Output the [x, y] coordinate of the center of the cell containing the given text.  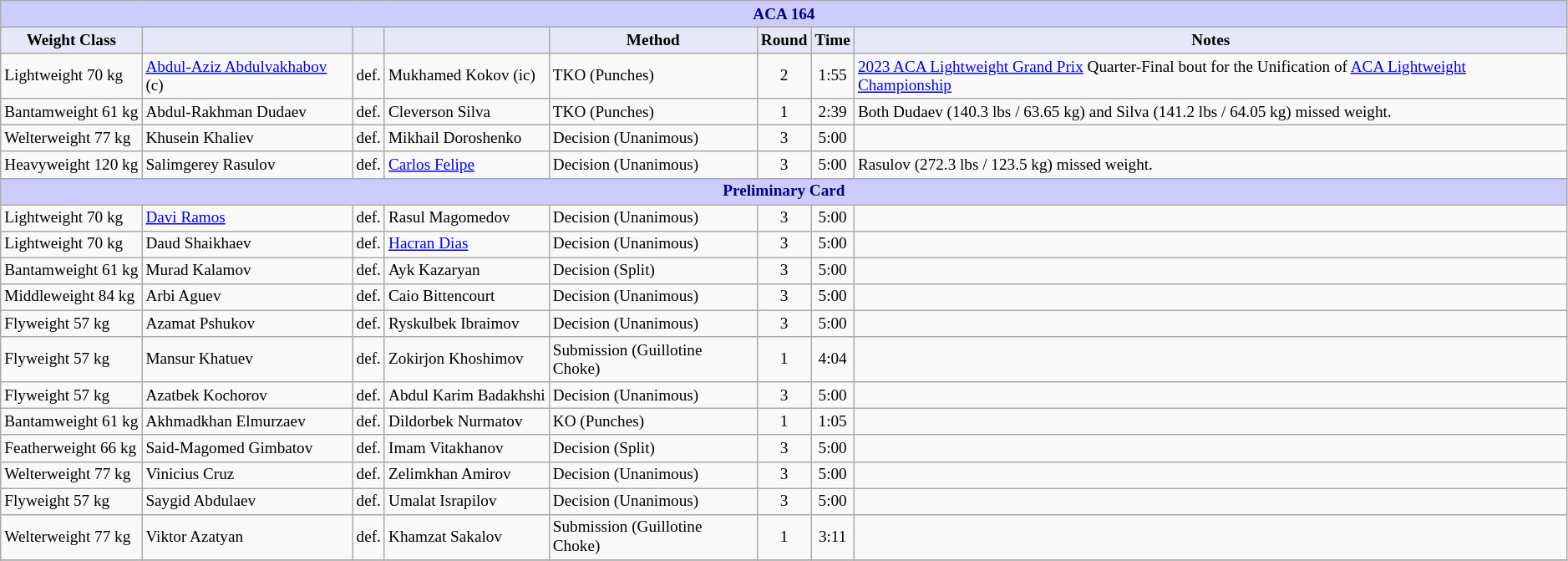
Davi Ramos [247, 218]
Zelimkhan Amirov [466, 475]
2 [784, 76]
Arbi Aguev [247, 297]
Said-Magomed Gimbatov [247, 448]
Notes [1210, 40]
Featherweight 66 kg [72, 448]
Rasul Magomedov [466, 218]
Imam Vitakhanov [466, 448]
Murad Kalamov [247, 271]
Umalat Israpilov [466, 501]
Akhmadkhan Elmurzaev [247, 422]
Method [653, 40]
Cleverson Silva [466, 112]
Caio Bittencourt [466, 297]
Time [832, 40]
Preliminary Card [784, 191]
2023 ACA Lightweight Grand Prix Quarter-Final bout for the Unification of ACA Lightweight Championship [1210, 76]
4:04 [832, 360]
3:11 [832, 537]
Mansur Khatuev [247, 360]
Salimgerey Rasulov [247, 165]
Hacran Dias [466, 244]
Viktor Azatyan [247, 537]
Abdul-Rakhman Dudaev [247, 112]
2:39 [832, 112]
Daud Shaikhaev [247, 244]
KO (Punches) [653, 422]
Abdul-Aziz Abdulvakhabov (c) [247, 76]
Mikhail Doroshenko [466, 139]
Abdul Karim Badakhshi [466, 395]
Ayk Kazaryan [466, 271]
Zokirjon Khoshimov [466, 360]
Mukhamed Kokov (ic) [466, 76]
Heavyweight 120 kg [72, 165]
Khusein Khaliev [247, 139]
Ryskulbek Ibraimov [466, 324]
Rasulov (272.3 lbs / 123.5 kg) missed weight. [1210, 165]
Vinicius Cruz [247, 475]
Azamat Pshukov [247, 324]
Khamzat Sakalov [466, 537]
Azatbek Kochorov [247, 395]
Carlos Felipe [466, 165]
Round [784, 40]
Both Dudaev (140.3 lbs / 63.65 kg) and Silva (141.2 lbs / 64.05 kg) missed weight. [1210, 112]
Dildorbek Nurmatov [466, 422]
1:05 [832, 422]
ACA 164 [784, 14]
1:55 [832, 76]
Weight Class [72, 40]
Saygid Abdulaev [247, 501]
Middleweight 84 kg [72, 297]
